From the cell containing the given text, extract its center point as [x, y] coordinate. 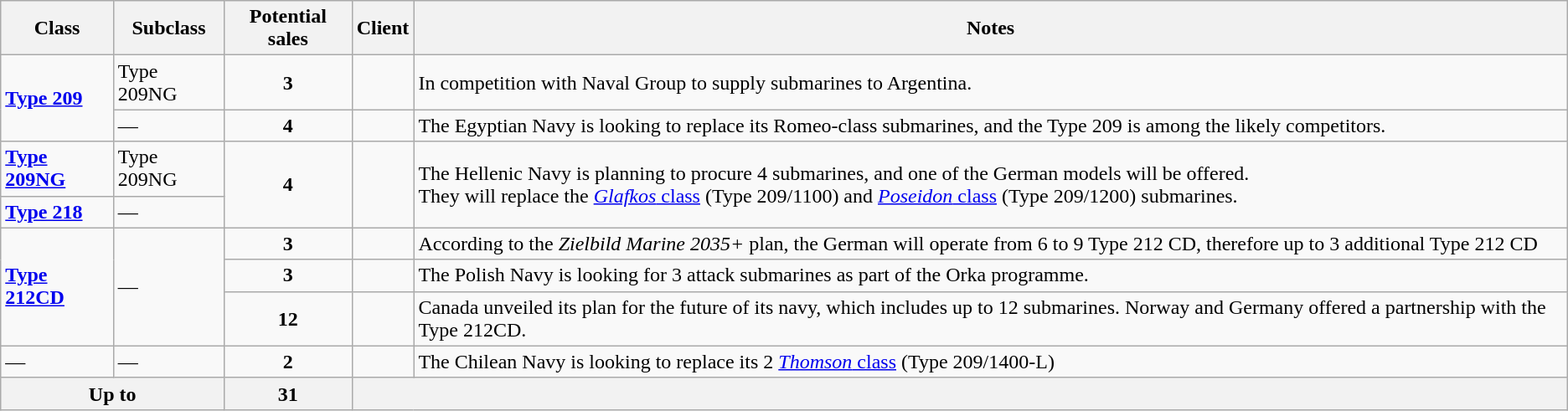
Type 212CD [57, 286]
Type 218 [57, 212]
Type 209 [57, 99]
The Chilean Navy is looking to replace its 2 Thomson class (Type 209/1400-L) [990, 362]
Subclass [168, 28]
Potential sales [288, 28]
According to the Zielbild Marine 2035+ plan, the German will operate from 6 to 9 Type 212 CD, therefore up to 3 additional Type 212 CD [990, 244]
The Egyptian Navy is looking to replace its Romeo-class submarines, and the Type 209 is among the likely competitors. [990, 126]
Up to [112, 393]
The Polish Navy is looking for 3 attack submarines as part of the Orka programme. [990, 275]
Class [57, 28]
12 [288, 318]
31 [288, 393]
2 [288, 362]
In competition with Naval Group to supply submarines to Argentina. [990, 82]
Client [383, 28]
Notes [990, 28]
